Locate the cell with the specified text and output its (X, Y) center coordinate. 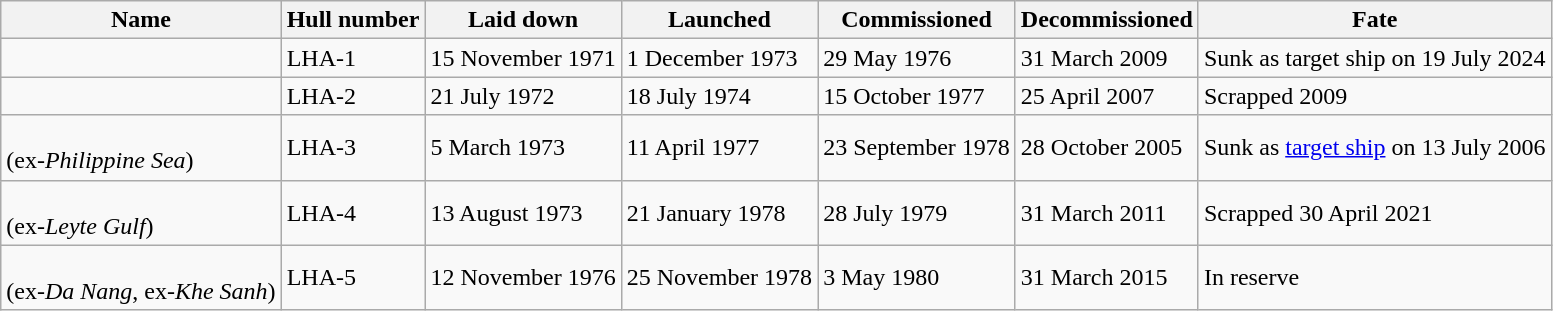
25 November 1978 (719, 278)
12 November 1976 (523, 278)
21 July 1972 (523, 96)
3 May 1980 (917, 278)
31 March 2011 (1106, 212)
LHA-2 (353, 96)
LHA-1 (353, 58)
31 March 2015 (1106, 278)
(ex-Leyte Gulf) (141, 212)
LHA-4 (353, 212)
Scrapped 30 April 2021 (1374, 212)
Scrapped 2009 (1374, 96)
Launched (719, 20)
Decommissioned (1106, 20)
Fate (1374, 20)
23 September 1978 (917, 148)
31 March 2009 (1106, 58)
LHA-3 (353, 148)
29 May 1976 (917, 58)
15 October 1977 (917, 96)
11 April 1977 (719, 148)
1 December 1973 (719, 58)
Sunk as target ship on 19 July 2024 (1374, 58)
13 August 1973 (523, 212)
Hull number (353, 20)
LHA-5 (353, 278)
(ex-Philippine Sea) (141, 148)
25 April 2007 (1106, 96)
15 November 1971 (523, 58)
Commissioned (917, 20)
28 July 1979 (917, 212)
21 January 1978 (719, 212)
In reserve (1374, 278)
Laid down (523, 20)
28 October 2005 (1106, 148)
(ex-Da Nang, ex-Khe Sanh) (141, 278)
Name (141, 20)
18 July 1974 (719, 96)
Sunk as target ship on 13 July 2006 (1374, 148)
5 March 1973 (523, 148)
